From the cell containing the given text, extract its center point as (X, Y) coordinate. 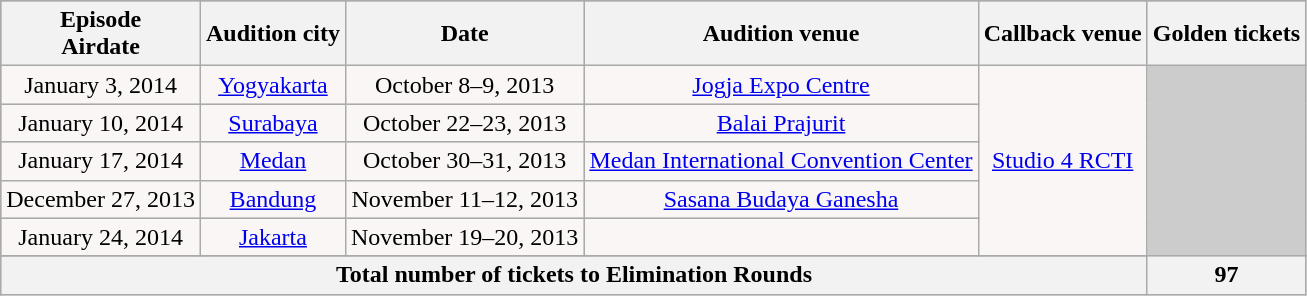
Callback venue (1062, 34)
October 30–31, 2013 (464, 161)
Surabaya (272, 123)
Bandung (272, 199)
Studio 4 RCTI (1062, 161)
January 24, 2014 (101, 237)
Medan International Convention Center (781, 161)
October 22–23, 2013 (464, 123)
December 27, 2013 (101, 199)
Jakarta (272, 237)
Sasana Budaya Ganesha (781, 199)
Episode Airdate (101, 34)
November 11–12, 2013 (464, 199)
November 19–20, 2013 (464, 237)
Jogja Expo Centre (781, 85)
January 10, 2014 (101, 123)
Total number of tickets to Elimination Rounds (574, 275)
January 3, 2014 (101, 85)
January 17, 2014 (101, 161)
Golden tickets (1226, 34)
Balai Prajurit (781, 123)
October 8–9, 2013 (464, 85)
Yogyakarta (272, 85)
Audition venue (781, 34)
97 (1226, 275)
Medan (272, 161)
Audition city (272, 34)
Date (464, 34)
